Scan for the cell matching the given text and deliver its (X, Y) coordinate at center. 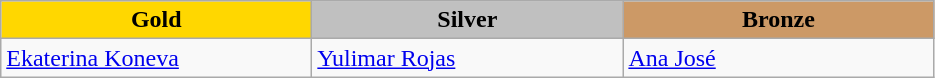
Ekaterina Koneva (156, 58)
Bronze (778, 20)
Yulimar Rojas (468, 58)
Silver (468, 20)
Ana José (778, 58)
Gold (156, 20)
